Return (X, Y) of the center of cell containing provided text 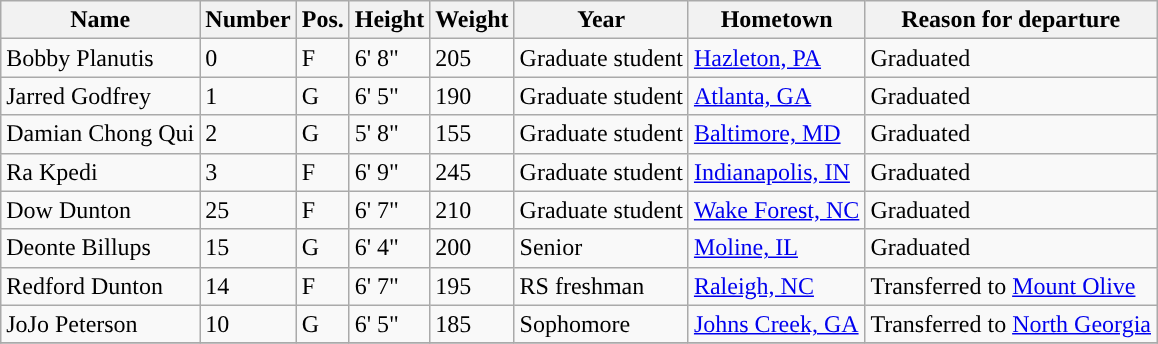
Transferred to Mount Olive (1011, 286)
Weight (472, 20)
195 (472, 286)
Jarred Godfrey (100, 96)
245 (472, 172)
Name (100, 20)
155 (472, 134)
6' 4" (389, 248)
Year (601, 20)
10 (248, 324)
25 (248, 210)
Raleigh, NC (776, 286)
Senior (601, 248)
Hometown (776, 20)
Number (248, 20)
Pos. (322, 20)
Sophomore (601, 324)
JoJo Peterson (100, 324)
Ra Kpedi (100, 172)
Indianapolis, IN (776, 172)
Redford Dunton (100, 286)
Moline, IL (776, 248)
RS freshman (601, 286)
205 (472, 58)
185 (472, 324)
Johns Creek, GA (776, 324)
6' 9" (389, 172)
Baltimore, MD (776, 134)
5' 8" (389, 134)
Bobby Planutis (100, 58)
15 (248, 248)
0 (248, 58)
Atlanta, GA (776, 96)
Deonte Billups (100, 248)
210 (472, 210)
200 (472, 248)
Hazleton, PA (776, 58)
3 (248, 172)
2 (248, 134)
Transferred to North Georgia (1011, 324)
14 (248, 286)
Height (389, 20)
Wake Forest, NC (776, 210)
Damian Chong Qui (100, 134)
6' 8" (389, 58)
Reason for departure (1011, 20)
Dow Dunton (100, 210)
190 (472, 96)
1 (248, 96)
